Return the [x, y] coordinate for the center point of the cell that contains the specified text.  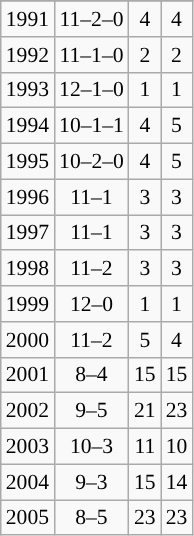
2005 [28, 518]
2002 [28, 411]
11–1–0 [92, 55]
10–2–0 [92, 162]
11–2–0 [92, 19]
10–1–1 [92, 126]
12–0 [92, 304]
2001 [28, 375]
1996 [28, 197]
8–5 [92, 518]
1992 [28, 55]
1999 [28, 304]
10 [177, 447]
21 [145, 411]
2003 [28, 447]
8–4 [92, 375]
9–3 [92, 482]
12–1–0 [92, 90]
14 [177, 482]
1997 [28, 233]
1991 [28, 19]
9–5 [92, 411]
11 [145, 447]
1998 [28, 269]
2004 [28, 482]
1994 [28, 126]
1993 [28, 90]
10–3 [92, 447]
2000 [28, 340]
1995 [28, 162]
